Identify which cell holds the provided text, then report its [x, y] central coordinate. 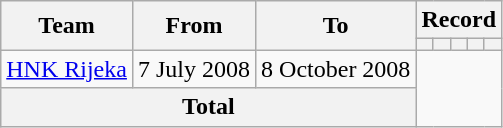
Team [67, 26]
From [194, 26]
HNK Rijeka [67, 69]
Record [459, 20]
7 July 2008 [194, 69]
Total [208, 107]
To [336, 26]
8 October 2008 [336, 69]
